Search for the cell housing the specified text and yield its (x, y) center coordinate. 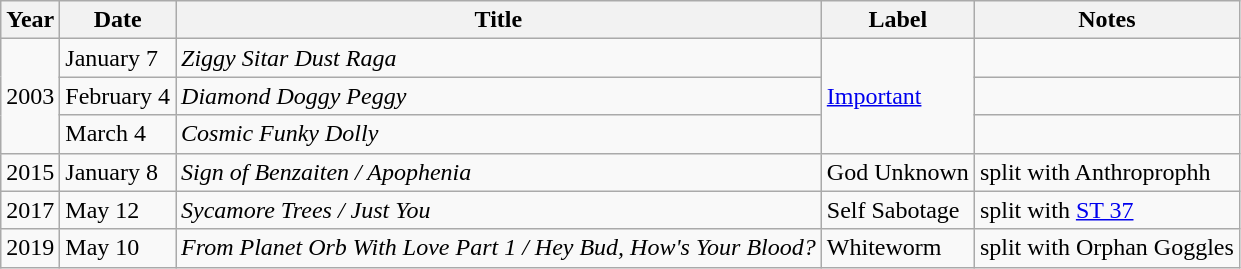
Title (499, 20)
January 8 (118, 172)
February 4 (118, 96)
split with ST 37 (1106, 210)
May 12 (118, 210)
God Unknown (898, 172)
2017 (30, 210)
From Planet Orb With Love Part 1 / Hey Bud, How's Your Blood? (499, 248)
split with Orphan Goggles (1106, 248)
Self Sabotage (898, 210)
Important (898, 96)
2003 (30, 96)
Year (30, 20)
Sycamore Trees / Just You (499, 210)
Notes (1106, 20)
2019 (30, 248)
Cosmic Funky Dolly (499, 134)
Ziggy Sitar Dust Raga (499, 58)
Sign of Benzaiten / Apophenia (499, 172)
Diamond Doggy Peggy (499, 96)
Whiteworm (898, 248)
March 4 (118, 134)
split with Anthroprophh (1106, 172)
Date (118, 20)
Label (898, 20)
2015 (30, 172)
January 7 (118, 58)
May 10 (118, 248)
